Find where the given text appears and provide that cell's center as [X, Y] coordinate. 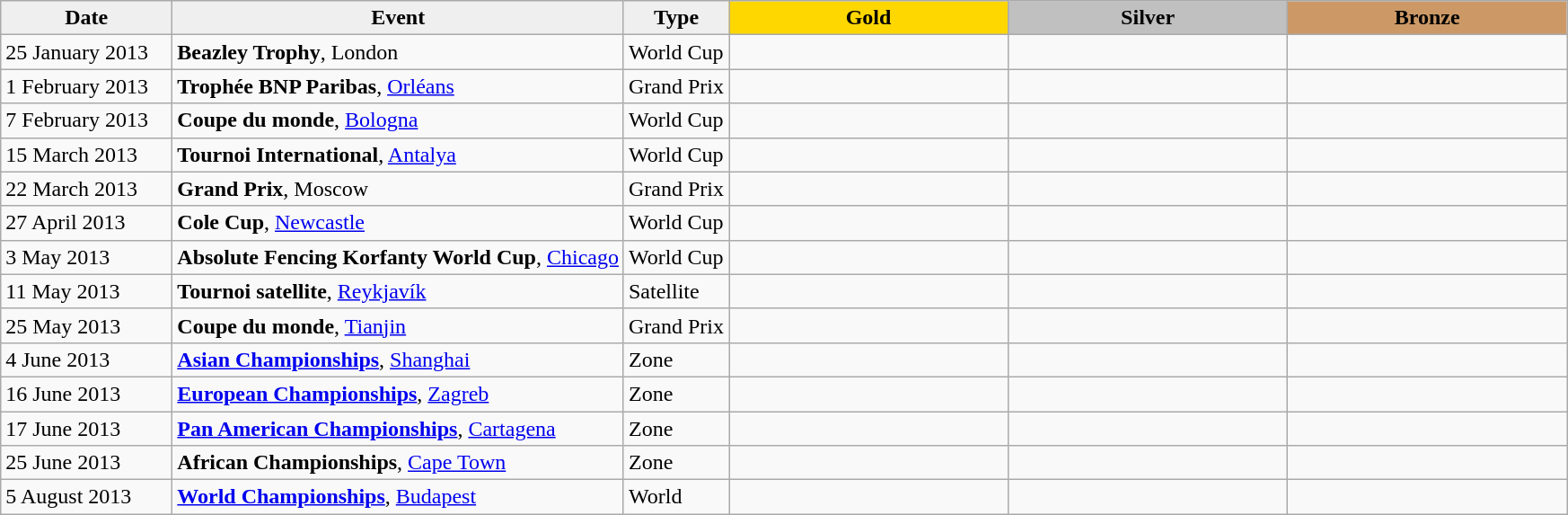
Cole Cup, Newcastle [399, 223]
Bronze [1428, 18]
4 June 2013 [86, 360]
16 June 2013 [86, 394]
Pan American Championships, Cartagena [399, 429]
Gold [869, 18]
Silver [1148, 18]
Trophée BNP Paribas, Orléans [399, 86]
Tournoi satellite, Reykjavík [399, 291]
Coupe du monde, Bologna [399, 120]
1 February 2013 [86, 86]
5 August 2013 [86, 497]
22 March 2013 [86, 189]
Grand Prix, Moscow [399, 189]
World Championships, Budapest [399, 497]
11 May 2013 [86, 291]
Date [86, 18]
African Championships, Cape Town [399, 463]
World [675, 497]
15 March 2013 [86, 155]
Absolute Fencing Korfanty World Cup, Chicago [399, 257]
European Championships, Zagreb [399, 394]
Tournoi International, Antalya [399, 155]
Asian Championships, Shanghai [399, 360]
17 June 2013 [86, 429]
Event [399, 18]
25 June 2013 [86, 463]
7 February 2013 [86, 120]
25 January 2013 [86, 52]
3 May 2013 [86, 257]
25 May 2013 [86, 325]
Beazley Trophy, London [399, 52]
Coupe du monde, Tianjin [399, 325]
Satellite [675, 291]
27 April 2013 [86, 223]
Type [675, 18]
